Identify which cell holds the provided text, then report its (x, y) central coordinate. 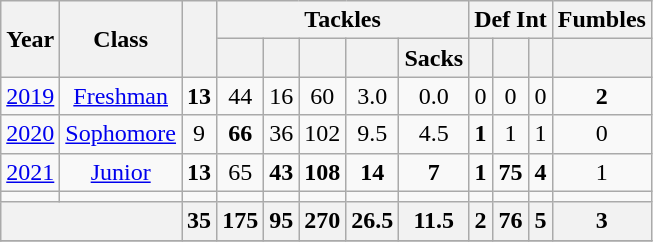
76 (510, 221)
3 (602, 221)
Sophomore (121, 134)
Fumbles (602, 20)
Class (121, 39)
9.5 (372, 134)
11.5 (434, 221)
2021 (30, 172)
36 (282, 134)
102 (322, 134)
175 (240, 221)
7 (434, 172)
0.0 (434, 96)
75 (510, 172)
Sacks (434, 58)
Junior (121, 172)
3.0 (372, 96)
2019 (30, 96)
5 (541, 221)
95 (282, 221)
14 (372, 172)
Tackles (343, 20)
4 (541, 172)
Def Int (511, 20)
9 (200, 134)
16 (282, 96)
60 (322, 96)
65 (240, 172)
Year (30, 39)
2020 (30, 134)
43 (282, 172)
108 (322, 172)
26.5 (372, 221)
270 (322, 221)
Freshman (121, 96)
35 (200, 221)
66 (240, 134)
44 (240, 96)
4.5 (434, 134)
